Capture the cell that displays the provided text and extract its (X, Y) central coordinate. 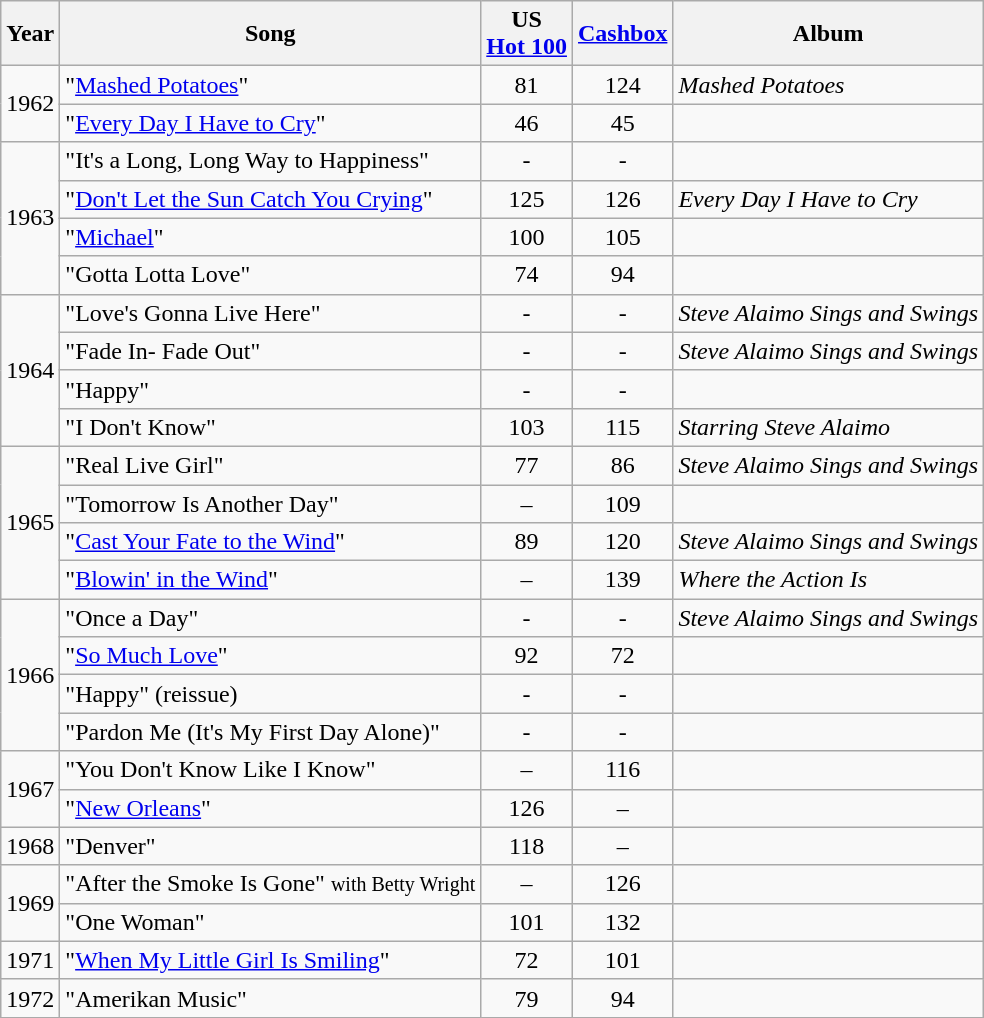
Cashbox (622, 34)
139 (622, 580)
1966 (30, 675)
"Cast Your Fate to the Wind" (270, 542)
"You Don't Know Like I Know" (270, 770)
"So Much Love" (270, 656)
"Fade In- Fade Out" (270, 351)
"Gotta Lotta Love" (270, 275)
"Love's Gonna Live Here" (270, 313)
132 (622, 922)
"Happy" (reissue) (270, 694)
46 (527, 123)
"Once a Day" (270, 618)
USHot 100 (527, 34)
"I Don't Know" (270, 427)
Mashed Potatoes (828, 85)
109 (622, 503)
"Mashed Potatoes" (270, 85)
86 (622, 465)
"Happy" (270, 389)
1963 (30, 218)
Year (30, 34)
Every Day I Have to Cry (828, 199)
1971 (30, 960)
116 (622, 770)
103 (527, 427)
Album (828, 34)
1969 (30, 903)
Starring Steve Alaimo (828, 427)
"Don't Let the Sun Catch You Crying" (270, 199)
115 (622, 427)
120 (622, 542)
"Blowin' in the Wind" (270, 580)
1972 (30, 998)
77 (527, 465)
1962 (30, 104)
"Pardon Me (It's My First Day Alone)" (270, 732)
1968 (30, 846)
"Every Day I Have to Cry" (270, 123)
1964 (30, 370)
74 (527, 275)
"When My Little Girl Is Smiling" (270, 960)
45 (622, 123)
"Tomorrow Is Another Day" (270, 503)
79 (527, 998)
1967 (30, 789)
"After the Smoke Is Gone" with Betty Wright (270, 884)
100 (527, 237)
Where the Action Is (828, 580)
"Denver" (270, 846)
81 (527, 85)
92 (527, 656)
"Real Live Girl" (270, 465)
Song (270, 34)
"New Orleans" (270, 808)
1965 (30, 522)
"It's a Long, Long Way to Happiness" (270, 161)
89 (527, 542)
125 (527, 199)
"Michael" (270, 237)
124 (622, 85)
"Amerikan Music" (270, 998)
118 (527, 846)
105 (622, 237)
"One Woman" (270, 922)
